For the text-containing cell, return its midpoint in [X, Y] coordinate format. 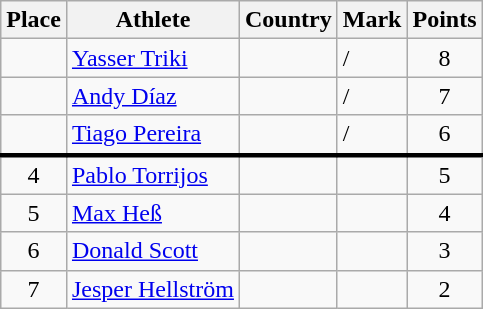
Jesper Hellström [152, 289]
Tiago Pereira [152, 135]
2 [444, 289]
Donald Scott [152, 251]
Country [288, 20]
Mark [372, 20]
Place [34, 20]
8 [444, 58]
Max Heß [152, 213]
3 [444, 251]
Pablo Torrijos [152, 174]
Athlete [152, 20]
Andy Díaz [152, 96]
Points [444, 20]
Yasser Triki [152, 58]
